Detect which cell encompasses the target text, then output its [X, Y] center coordinate. 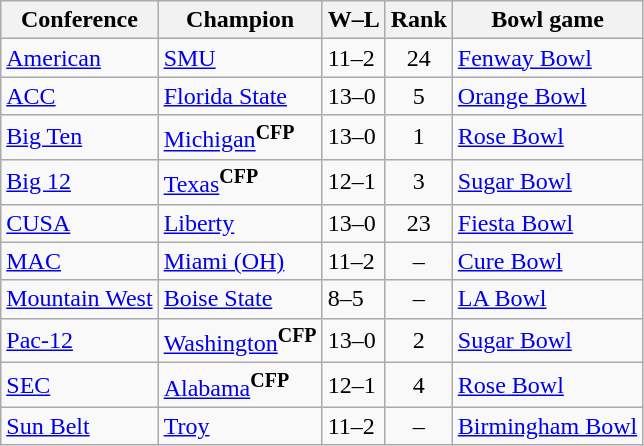
TexasCFP [240, 182]
MichiganCFP [240, 138]
SMU [240, 58]
MAC [80, 261]
Cure Bowl [547, 261]
1 [418, 138]
Conference [80, 20]
Liberty [240, 223]
CUSA [80, 223]
ACC [80, 96]
Sun Belt [80, 426]
23 [418, 223]
3 [418, 182]
Big Ten [80, 138]
AlabamaCFP [240, 386]
SEC [80, 386]
Rank [418, 20]
2 [418, 340]
Boise State [240, 299]
Fenway Bowl [547, 58]
W–L [354, 20]
American [80, 58]
8–5 [354, 299]
Fiesta Bowl [547, 223]
24 [418, 58]
Birmingham Bowl [547, 426]
Big 12 [80, 182]
Mountain West [80, 299]
5 [418, 96]
Champion [240, 20]
Orange Bowl [547, 96]
LA Bowl [547, 299]
4 [418, 386]
Pac-12 [80, 340]
Florida State [240, 96]
Miami (OH) [240, 261]
WashingtonCFP [240, 340]
Bowl game [547, 20]
Troy [240, 426]
